Pinpoint the cell where the given text exists, returning its (x, y) midpoint coordinate. 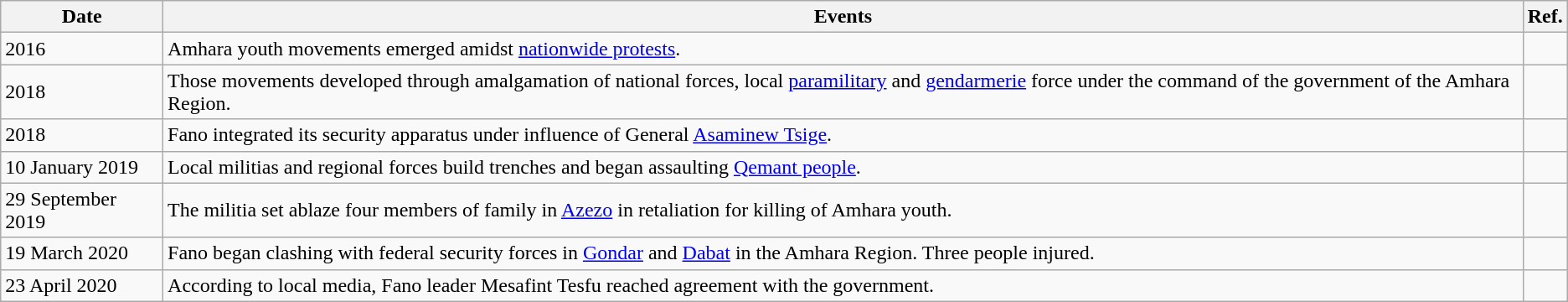
Fano began clashing with federal security forces in Gondar and Dabat in the Amhara Region. Three people injured. (843, 253)
Amhara youth movements emerged amidst nationwide protests. (843, 49)
23 April 2020 (82, 285)
2016 (82, 49)
Ref. (1545, 17)
Local militias and regional forces build trenches and began assaulting Qemant people. (843, 167)
Fano integrated its security apparatus under influence of General Asaminew Tsige. (843, 135)
The militia set ablaze four members of family in Azezo in retaliation for killing of Amhara youth. (843, 210)
Events (843, 17)
29 September 2019 (82, 210)
10 January 2019 (82, 167)
Date (82, 17)
19 March 2020 (82, 253)
According to local media, Fano leader Mesafint Tesfu reached agreement with the government. (843, 285)
